Output the [x, y] coordinate of the center of the cell containing the given text.  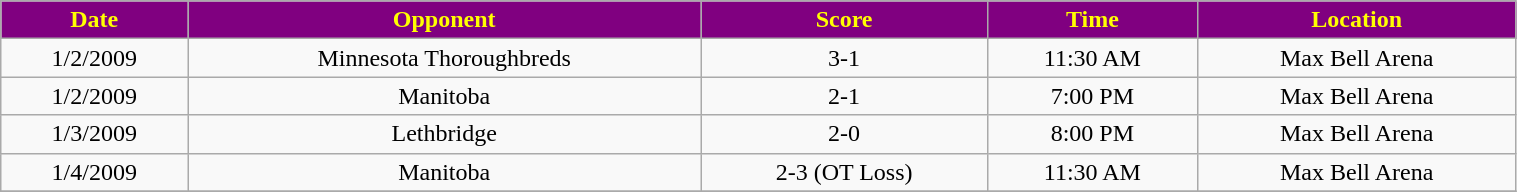
3-1 [844, 58]
Opponent [444, 20]
Location [1356, 20]
1/4/2009 [94, 172]
2-0 [844, 134]
Lethbridge [444, 134]
1/3/2009 [94, 134]
Date [94, 20]
2-1 [844, 96]
2-3 (OT Loss) [844, 172]
Time [1093, 20]
7:00 PM [1093, 96]
Minnesota Thoroughbreds [444, 58]
Score [844, 20]
8:00 PM [1093, 134]
